Detect which cell encompasses the target text, then output its [x, y] center coordinate. 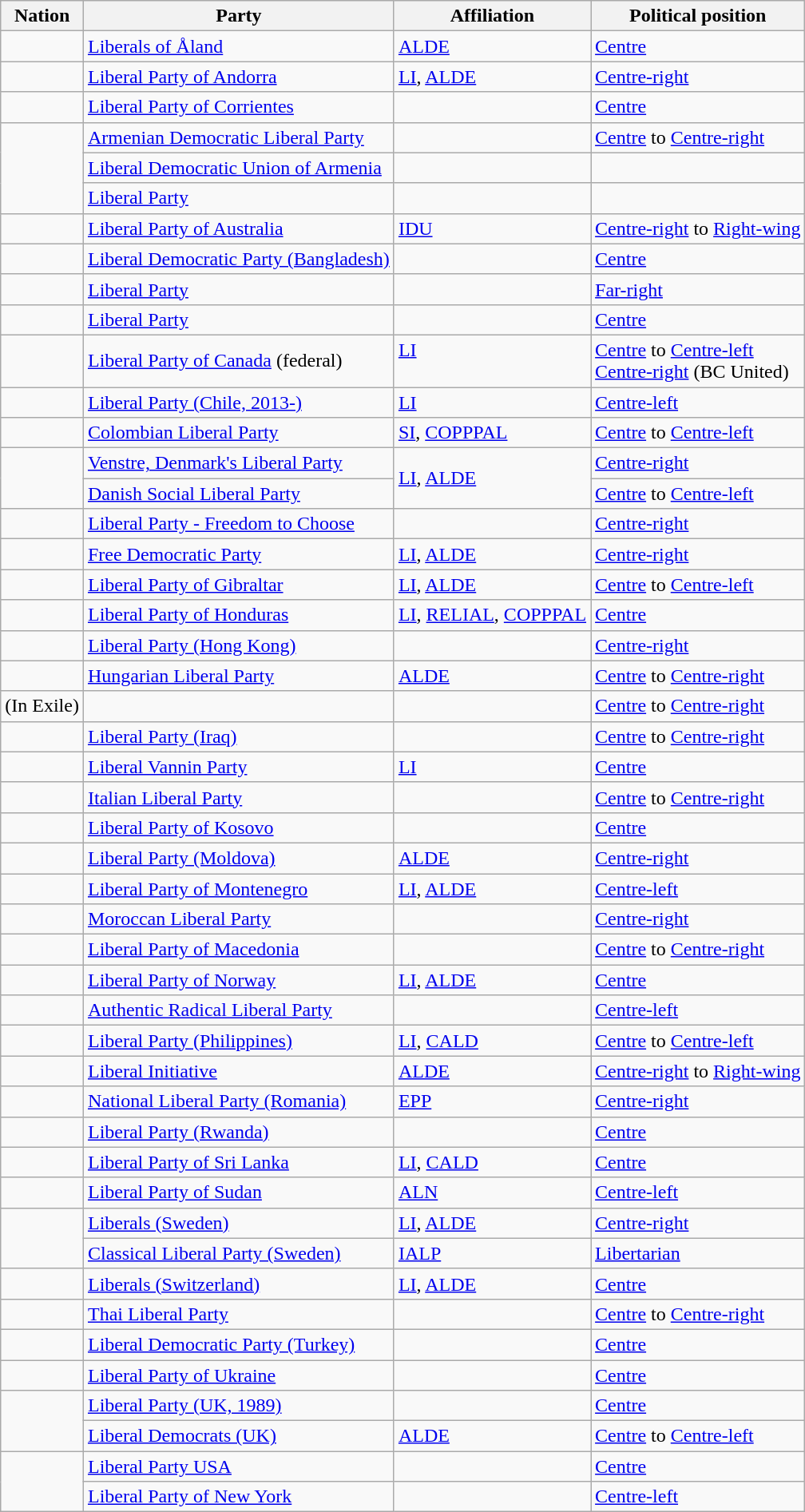
Hungarian Liberal Party [238, 676]
Thai Liberal Party [238, 1314]
Liberal Democratic Party (Bangladesh) [238, 259]
Liberal Vannin Party [238, 767]
Liberal Party of Australia [238, 228]
Classical Liberal Party (Sweden) [238, 1253]
Liberal Party of Montenegro [238, 889]
Liberal Party of Andorra [238, 77]
SI, COPPPAL [492, 433]
Colombian Liberal Party [238, 433]
Liberal Party (Chile, 2013-) [238, 402]
(In Exile) [42, 706]
Liberal Party (Hong Kong) [238, 645]
Liberal Party (Iraq) [238, 736]
Venstre, Denmark's Liberal Party [238, 463]
Political position [698, 16]
Liberal Party (Philippines) [238, 1041]
Authentic Radical Liberal Party [238, 1010]
Affiliation [492, 16]
Liberal Party of Honduras [238, 615]
Party [238, 16]
Far-right [698, 289]
Liberals (Switzerland) [238, 1284]
IDU [492, 228]
Liberal Party of Norway [238, 980]
IALP [492, 1253]
Liberal Party (Rwanda) [238, 1132]
Liberal Party of Ukraine [238, 1375]
Liberal Party of Macedonia [238, 950]
Liberal Party of New York [238, 1497]
Free Democratic Party [238, 554]
National Liberal Party (Romania) [238, 1101]
Liberals of Åland [238, 46]
Liberal Party of Gibraltar [238, 585]
Liberal Party USA [238, 1466]
Liberal Democratic Party (Turkey) [238, 1344]
ALN [492, 1193]
Liberal Party of Corrientes [238, 107]
Liberal Party (UK, 1989) [238, 1406]
Liberals (Sweden) [238, 1223]
Liberal Party of Kosovo [238, 827]
Liberal Party (Moldova) [238, 858]
Armenian Democratic Liberal Party [238, 137]
Italian Liberal Party [238, 797]
Libertarian [698, 1253]
Liberal Democrats (UK) [238, 1436]
Moroccan Liberal Party [238, 919]
Liberal Initiative [238, 1071]
Liberal Democratic Union of Armenia [238, 168]
LI, RELIAL, COPPPAL [492, 615]
Liberal Party - Freedom to Choose [238, 524]
Liberal Party of Sudan [238, 1193]
Liberal Party of Canada (federal) [238, 361]
Centre to Centre-leftCentre-right (BC United) [698, 361]
Liberal Party of Sri Lanka [238, 1162]
Danish Social Liberal Party [238, 494]
Nation [42, 16]
EPP [492, 1101]
